Pinpoint the cell where the given text exists, returning its (x, y) midpoint coordinate. 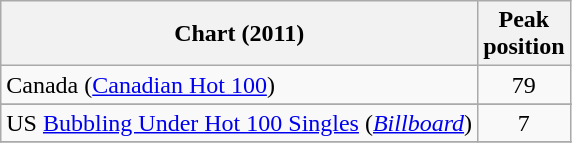
7 (524, 123)
US Bubbling Under Hot 100 Singles (Billboard) (240, 123)
79 (524, 85)
Canada (Canadian Hot 100) (240, 85)
Peakposition (524, 34)
Chart (2011) (240, 34)
